Search for the cell housing the specified text and yield its [x, y] center coordinate. 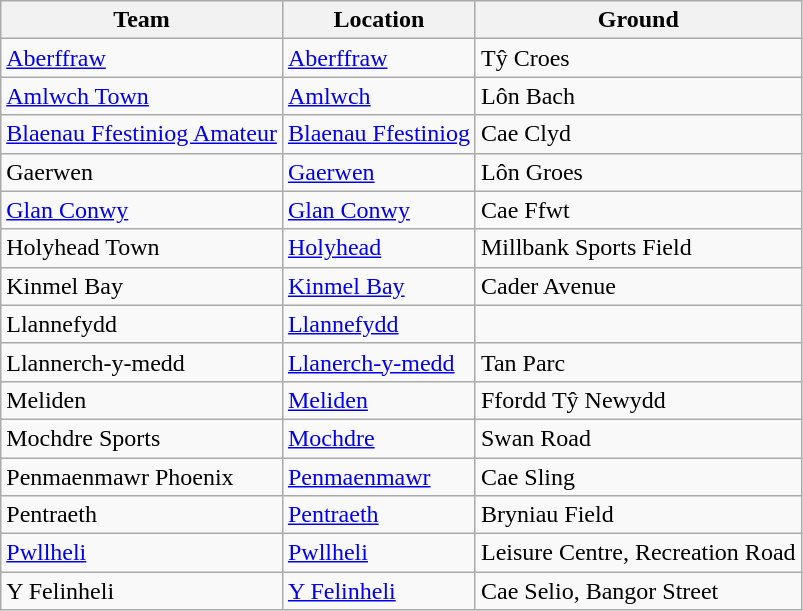
Ffordd Tŷ Newydd [638, 400]
Cader Avenue [638, 286]
Mochdre Sports [142, 438]
Millbank Sports Field [638, 248]
Cae Ffwt [638, 210]
Lôn Groes [638, 172]
Team [142, 20]
Llanerch-y-medd [378, 362]
Penmaenmawr Phoenix [142, 477]
Leisure Centre, Recreation Road [638, 553]
Holyhead [378, 248]
Location [378, 20]
Blaenau Ffestiniog Amateur [142, 134]
Cae Sling [638, 477]
Cae Clyd [638, 134]
Penmaenmawr [378, 477]
Mochdre [378, 438]
Llannerch-y-medd [142, 362]
Cae Selio, Bangor Street [638, 591]
Amlwch Town [142, 96]
Lôn Bach [638, 96]
Tŷ Croes [638, 58]
Blaenau Ffestiniog [378, 134]
Amlwch [378, 96]
Holyhead Town [142, 248]
Bryniau Field [638, 515]
Swan Road [638, 438]
Ground [638, 20]
Tan Parc [638, 362]
